Provide the (X, Y) coordinate of the cell's center where the given text is located.  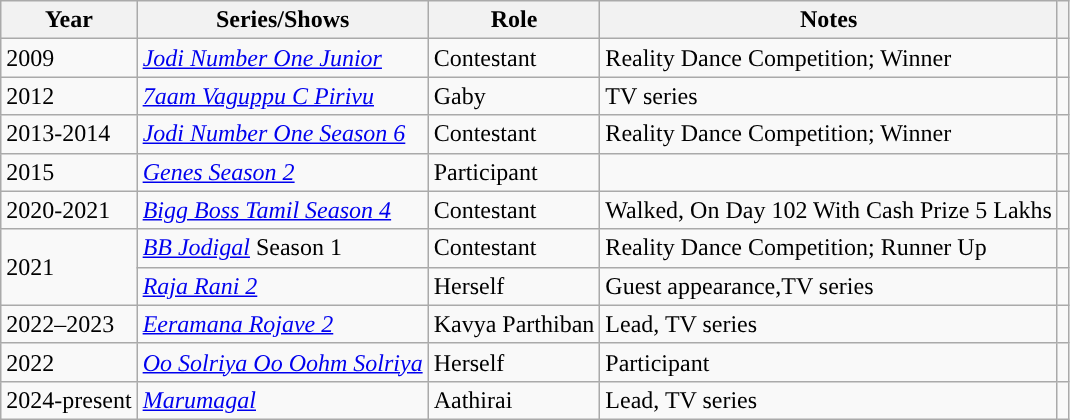
2021 (69, 267)
2022 (69, 362)
2013-2014 (69, 134)
2020-2021 (69, 210)
Reality Dance Competition; Runner Up (829, 248)
Role (514, 20)
Eeramana Rojave 2 (282, 324)
Aathirai (514, 400)
BB Jodigal Season 1 (282, 248)
Notes (829, 20)
Guest appearance,TV series (829, 286)
7aam Vaguppu C Pirivu (282, 96)
Walked, On Day 102 With Cash Prize 5 Lakhs (829, 210)
Kavya Parthiban (514, 324)
Series/Shows (282, 20)
Raja Rani 2 (282, 286)
Gaby (514, 96)
2009 (69, 58)
Bigg Boss Tamil Season 4 (282, 210)
Oo Solriya Oo Oohm Solriya (282, 362)
Year (69, 20)
Jodi Number One Junior (282, 58)
Marumagal (282, 400)
2024-present (69, 400)
TV series (829, 96)
2015 (69, 172)
2012 (69, 96)
Genes Season 2 (282, 172)
Jodi Number One Season 6 (282, 134)
2022–2023 (69, 324)
